From the cell containing the given text, extract its center point as (X, Y) coordinate. 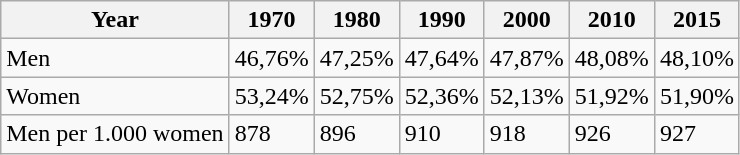
48,10% (696, 58)
896 (356, 134)
47,25% (356, 58)
878 (272, 134)
2010 (612, 20)
1980 (356, 20)
1970 (272, 20)
47,64% (442, 58)
53,24% (272, 96)
46,76% (272, 58)
Men (115, 58)
52,75% (356, 96)
918 (526, 134)
1990 (442, 20)
Year (115, 20)
2000 (526, 20)
48,08% (612, 58)
927 (696, 134)
47,87% (526, 58)
910 (442, 134)
926 (612, 134)
2015 (696, 20)
51,90% (696, 96)
Men per 1.000 women (115, 134)
Women (115, 96)
51,92% (612, 96)
52,36% (442, 96)
52,13% (526, 96)
